Extract the (x, y) coordinate from the center of the cell holding the provided text.  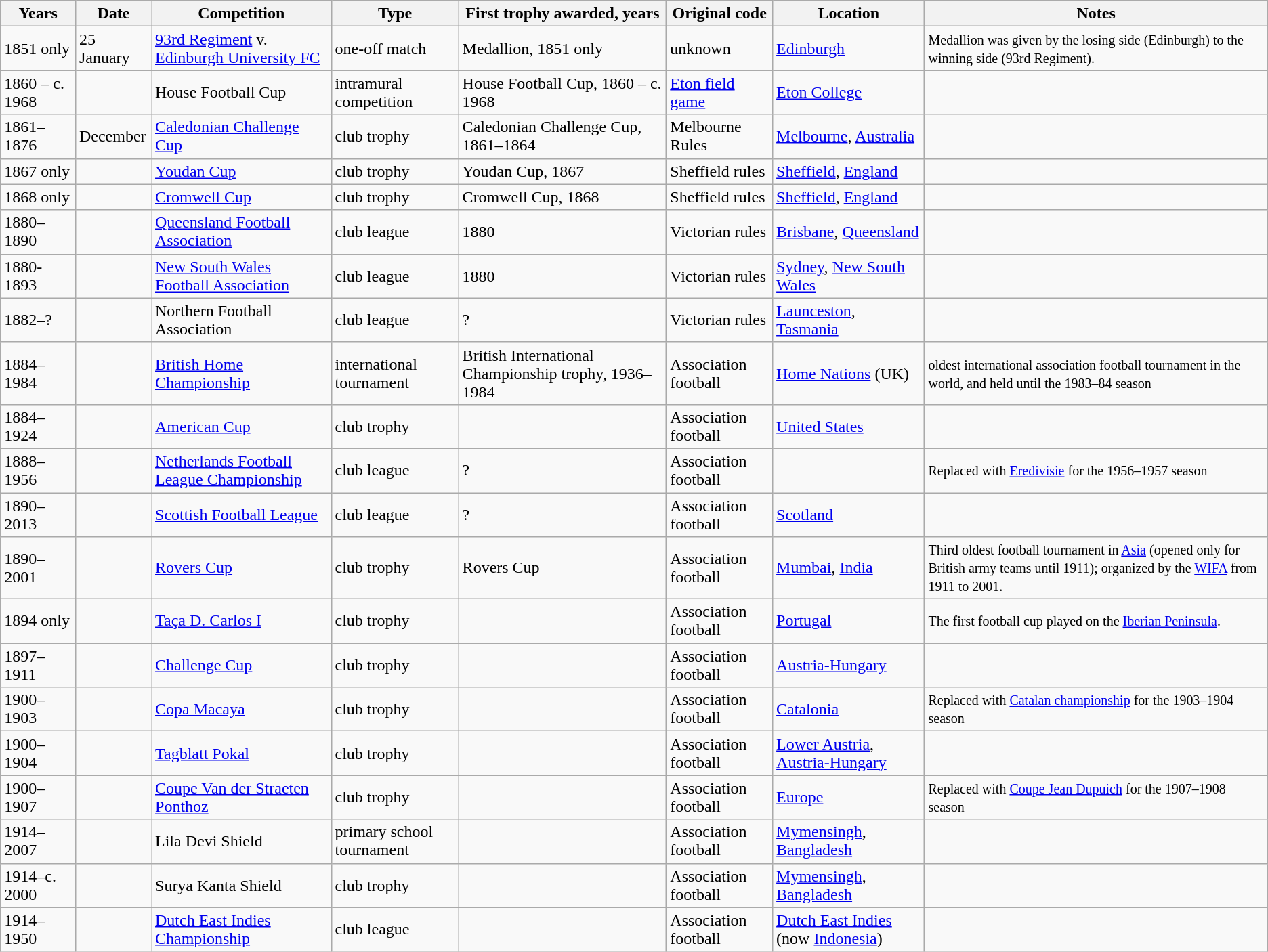
Europe (849, 798)
Notes (1096, 14)
Replaced with Coupe Jean Dupuich for the 1907–1908 season (1096, 798)
Type (395, 14)
Location (849, 14)
Melbourne, Australia (849, 137)
Replaced with Eredivisie for the 1956–1957 season (1096, 470)
1900–1907 (38, 798)
1882–? (38, 320)
Scottish Football League (242, 515)
1914–1950 (38, 929)
unknown (719, 49)
Eton College (849, 92)
Competition (242, 14)
United States (849, 427)
Sydney, New South Wales (849, 276)
Tagblatt Pokal (242, 753)
Catalonia (849, 710)
Netherlands Football League Championship (242, 470)
Surya Kanta Shield (242, 886)
1897–1911 (38, 665)
Edinburgh (849, 49)
Austria-Hungary (849, 665)
1888–1956 (38, 470)
Northern Football Association (242, 320)
Home Nations (UK) (849, 373)
Coupe Van der Straeten Ponthoz (242, 798)
Mumbai, India (849, 568)
Cromwell Cup (242, 197)
First trophy awarded, years (562, 14)
Medallion, 1851 only (562, 49)
British International Championship trophy, 1936–1984 (562, 373)
Original code (719, 14)
December (113, 137)
1894 only (38, 622)
Medallion was given by the losing side (Edinburgh) to the winning side (93rd Regiment). (1096, 49)
1914–2007 (38, 841)
1867 only (38, 171)
1880-1893 (38, 276)
Copa Macaya (242, 710)
Years (38, 14)
Brisbane, Queensland (849, 232)
Dutch East Indies (now Indonesia) (849, 929)
Launceston, Tasmania (849, 320)
international tournament (395, 373)
1884–1984 (38, 373)
Replaced with Catalan championship for the 1903–1904 season (1096, 710)
Taça D. Carlos I (242, 622)
1880–1890 (38, 232)
Cromwell Cup, 1868 (562, 197)
1900–1904 (38, 753)
Melbourne Rules (719, 137)
1900–1903 (38, 710)
primary school tournament (395, 841)
British Home Championship (242, 373)
Youdan Cup (242, 171)
oldest international association football tournament in the world, and held until the 1983–84 season (1096, 373)
Caledonian Challenge Cup (242, 137)
1868 only (38, 197)
Scotland (849, 515)
1851 only (38, 49)
American Cup (242, 427)
1861–1876 (38, 137)
New South Wales Football Association (242, 276)
intramural competition (395, 92)
1890–2013 (38, 515)
Date (113, 14)
Challenge Cup (242, 665)
House Football Cup, 1860 – c. 1968 (562, 92)
Lila Devi Shield (242, 841)
Third oldest football tournament in Asia (opened only for British army teams until 1911); organized by the WIFA from 1911 to 2001. (1096, 568)
Eton field game (719, 92)
1884–1924 (38, 427)
25 January (113, 49)
93rd Regiment v. Edinburgh University FC (242, 49)
one-off match (395, 49)
Caledonian Challenge Cup, 1861–1864 (562, 137)
House Football Cup (242, 92)
1860 – c. 1968 (38, 92)
1914–c. 2000 (38, 886)
Queensland Football Association (242, 232)
Portugal (849, 622)
Dutch East Indies Championship (242, 929)
Youdan Cup, 1867 (562, 171)
The first football cup played on the Iberian Peninsula. (1096, 622)
Lower Austria, Austria-Hungary (849, 753)
1890–2001 (38, 568)
